Provide the (X, Y) coordinate of the cell's center where the given text is located.  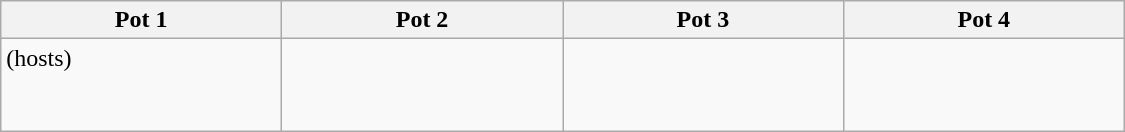
Pot 2 (422, 20)
Pot 1 (142, 20)
Pot 3 (702, 20)
Pot 4 (984, 20)
(hosts) (142, 85)
